From the cell containing the given text, extract its center point as (x, y) coordinate. 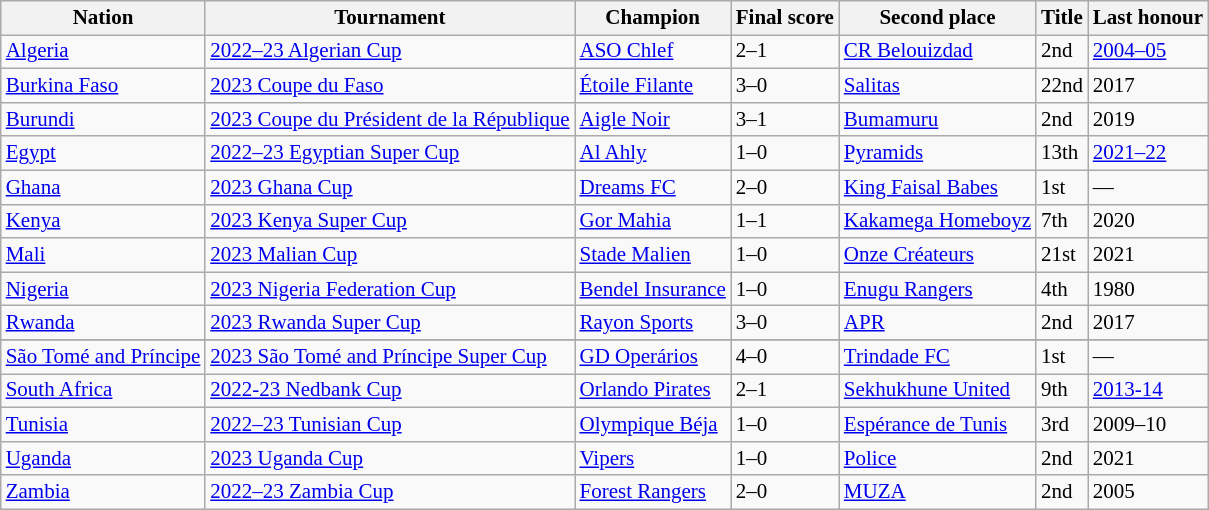
3rd (1062, 424)
Tunisia (104, 424)
Title (1062, 18)
2023 Coupe du Président de la République (390, 119)
Police (938, 458)
Zambia (104, 492)
2020 (1148, 221)
2023 Malian Cup (390, 255)
4–0 (785, 357)
GD Operários (653, 357)
2023 Ghana Cup (390, 187)
2021–22 (1148, 153)
2023 São Tomé and Príncipe Super Cup (390, 357)
Olympique Béja (653, 424)
2004–05 (1148, 52)
Egypt (104, 153)
2023 Rwanda Super Cup (390, 323)
Trindade FC (938, 357)
2023 Uganda Cup (390, 458)
MUZA (938, 492)
2022–23 Tunisian Cup (390, 424)
Algeria (104, 52)
Pyramids (938, 153)
South Africa (104, 391)
1980 (1148, 289)
Champion (653, 18)
Salitas (938, 86)
2022–23 Algerian Cup (390, 52)
Burundi (104, 119)
Sekhukhune United (938, 391)
2023 Kenya Super Cup (390, 221)
4th (1062, 289)
2023 Coupe du Faso (390, 86)
2022-23 Nedbank Cup (390, 391)
22nd (1062, 86)
Kenya (104, 221)
2022–23 Egyptian Super Cup (390, 153)
2022–23 Zambia Cup (390, 492)
ASO Chlef (653, 52)
Burkina Faso (104, 86)
2019 (1148, 119)
Nigeria (104, 289)
Kakamega Homeboyz (938, 221)
3–1 (785, 119)
Rayon Sports (653, 323)
CR Belouizdad (938, 52)
King Faisal Babes (938, 187)
Étoile Filante (653, 86)
Uganda (104, 458)
Final score (785, 18)
13th (1062, 153)
Bumamuru (938, 119)
Dreams FC (653, 187)
Ghana (104, 187)
São Tomé and Príncipe (104, 357)
Aigle Noir (653, 119)
2009–10 (1148, 424)
Mali (104, 255)
2023 Nigeria Federation Cup (390, 289)
7th (1062, 221)
Rwanda (104, 323)
Tournament (390, 18)
Onze Créateurs (938, 255)
Orlando Pirates (653, 391)
Gor Mahia (653, 221)
APR (938, 323)
1–1 (785, 221)
2005 (1148, 492)
Second place (938, 18)
Stade Malien (653, 255)
Al Ahly (653, 153)
Vipers (653, 458)
2013-14 (1148, 391)
Bendel Insurance (653, 289)
Forest Rangers (653, 492)
Enugu Rangers (938, 289)
9th (1062, 391)
Nation (104, 18)
Last honour (1148, 18)
Espérance de Tunis (938, 424)
21st (1062, 255)
